Provide the [x, y] coordinate of the cell's center where the given text is located.  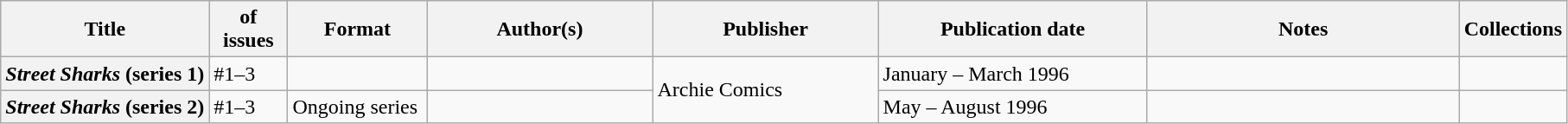
Publisher [766, 29]
Title [105, 29]
Street Sharks (series 1) [105, 74]
Archie Comics [766, 90]
Collections [1513, 29]
Author(s) [539, 29]
Street Sharks (series 2) [105, 107]
Format [358, 29]
May – August 1996 [1013, 107]
Publication date [1013, 29]
of issues [249, 29]
Ongoing series [358, 107]
January – March 1996 [1013, 74]
Notes [1303, 29]
